Return the [x, y] coordinate for the center point of the cell that contains the specified text.  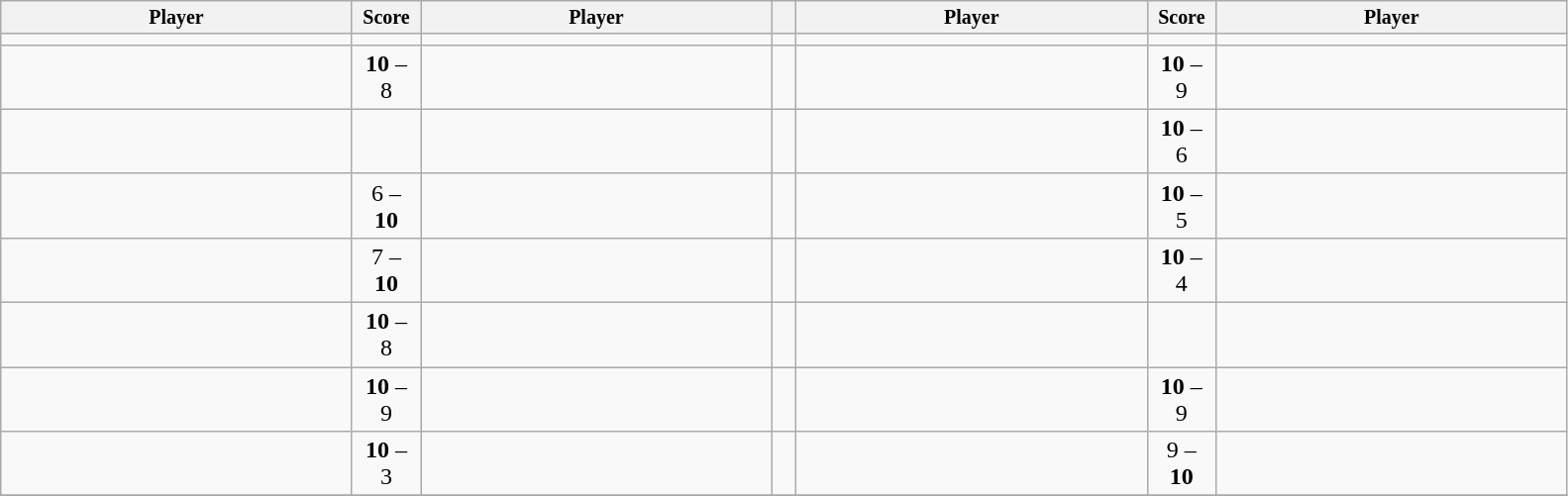
10 – 3 [386, 463]
10 – 6 [1181, 141]
6 – 10 [386, 206]
10 – 4 [1181, 269]
7 – 10 [386, 269]
10 – 5 [1181, 206]
9 – 10 [1181, 463]
